Search for the cell housing the specified text and yield its [X, Y] center coordinate. 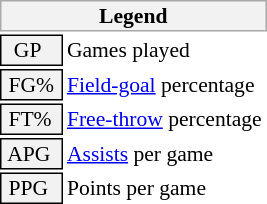
APG [31, 154]
Field-goal percentage [166, 85]
Legend [134, 16]
GP [31, 50]
Games played [166, 50]
PPG [31, 188]
Points per game [166, 188]
Free-throw percentage [166, 120]
Assists per game [166, 154]
FG% [31, 85]
FT% [31, 120]
